Determine the (X, Y) coordinate at the center of the cell enclosing the given text.  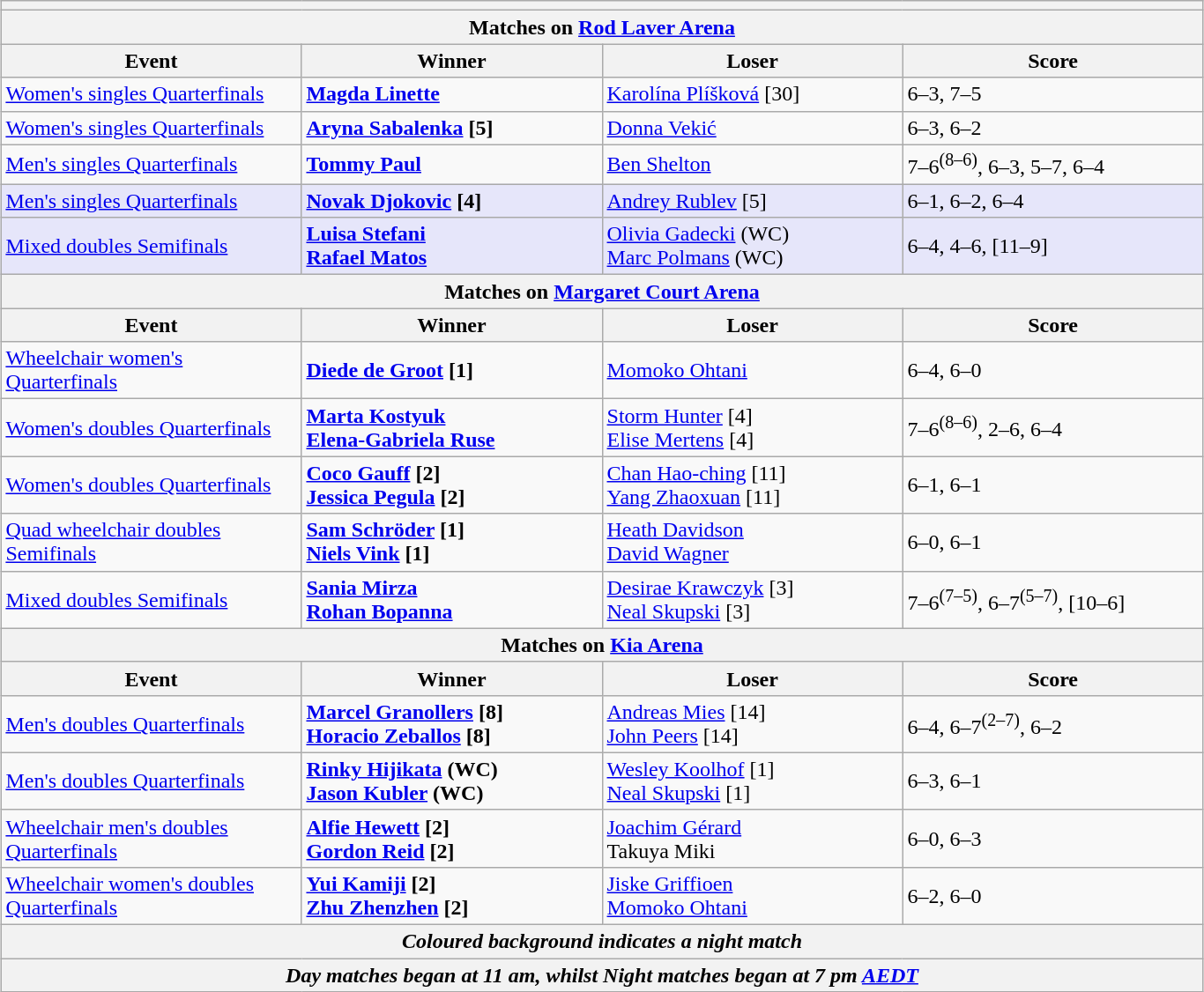
Donna Vekić (753, 128)
6–3, 6–1 (1052, 781)
Yui Kamiji [2] Zhu Zhenzhen [2] (451, 895)
6–4, 6–0 (1052, 370)
Heath Davidson David Wagner (753, 543)
Jiske Griffioen Momoko Ohtani (753, 895)
6–0, 6–1 (1052, 543)
Novak Djokovic [4] (451, 201)
Rinky Hijikata (WC) Jason Kubler (WC) (451, 781)
7–6(8–6), 6–3, 5–7, 6–4 (1052, 164)
Olivia Gadecki (WC) Marc Polmans (WC) (753, 247)
Luisa Stefani Rafael Matos (451, 247)
6–3, 7–5 (1052, 94)
6–4, 6–7(2–7), 6–2 (1052, 724)
Sania Mirza Rohan Bopanna (451, 599)
Storm Hunter [4] Elise Mertens [4] (753, 428)
6–3, 6–2 (1052, 128)
7–6(7–5), 6–7(5–7), [10–6] (1052, 599)
Desirae Krawczyk [3] Neal Skupski [3] (753, 599)
Andrey Rublev [5] (753, 201)
Karolína Plíšková [30] (753, 94)
Coloured background indicates a night match (602, 942)
Marta Kostyuk Elena-Gabriela Ruse (451, 428)
Chan Hao-ching [11] Yang Zhaoxuan [11] (753, 485)
Andreas Mies [14] John Peers [14] (753, 724)
Matches on Kia Arena (602, 645)
6–1, 6–1 (1052, 485)
Tommy Paul (451, 164)
7–6(8–6), 2–6, 6–4 (1052, 428)
6–0, 6–3 (1052, 839)
Wheelchair men's doubles Quarterfinals (152, 839)
Day matches began at 11 am, whilst Night matches began at 7 pm AEDT (602, 975)
Coco Gauff [2] Jessica Pegula [2] (451, 485)
Matches on Rod Laver Arena (602, 27)
Wesley Koolhof [1] Neal Skupski [1] (753, 781)
Diede de Groot [1] (451, 370)
Marcel Granollers [8] Horacio Zeballos [8] (451, 724)
Momoko Ohtani (753, 370)
6–1, 6–2, 6–4 (1052, 201)
Alfie Hewett [2] Gordon Reid [2] (451, 839)
6–4, 4–6, [11–9] (1052, 247)
Ben Shelton (753, 164)
Quad wheelchair doubles Semifinals (152, 543)
Wheelchair women's Quarterfinals (152, 370)
Aryna Sabalenka [5] (451, 128)
Sam Schröder [1] Niels Vink [1] (451, 543)
Wheelchair women's doubles Quarterfinals (152, 895)
Magda Linette (451, 94)
6–2, 6–0 (1052, 895)
Joachim Gérard Takuya Miki (753, 839)
Matches on Margaret Court Arena (602, 292)
